From the cell containing the given text, extract its center point as (X, Y) coordinate. 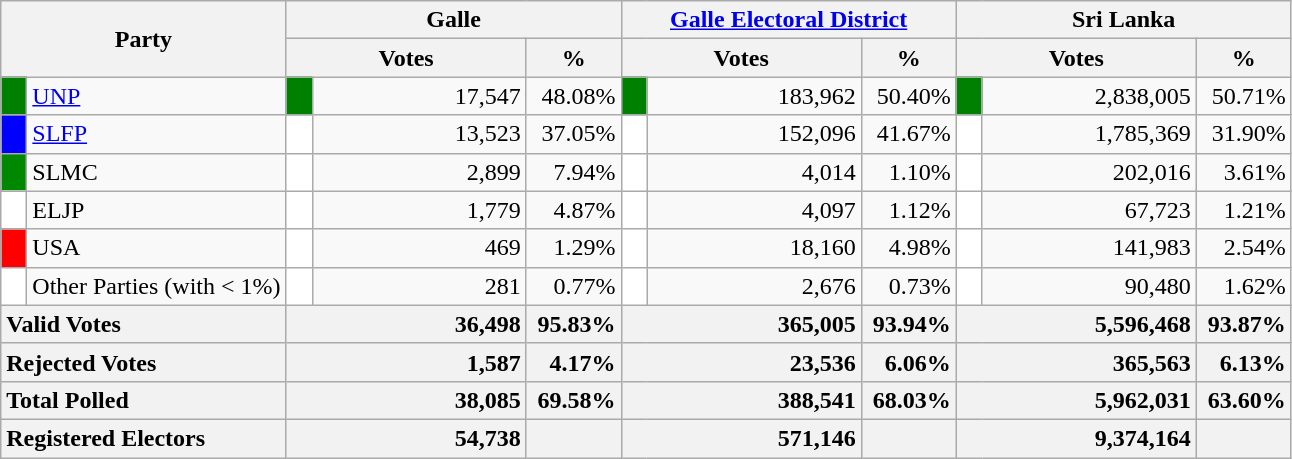
4.87% (574, 210)
38,085 (406, 400)
18,160 (754, 248)
183,962 (754, 96)
2.54% (1244, 248)
152,096 (754, 134)
0.73% (908, 286)
7.94% (574, 172)
469 (419, 248)
31.90% (1244, 134)
5,962,031 (1076, 400)
68.03% (908, 400)
Valid Votes (144, 324)
2,899 (419, 172)
69.58% (574, 400)
571,146 (741, 438)
Total Polled (144, 400)
17,547 (419, 96)
SLMC (156, 172)
95.83% (574, 324)
36,498 (406, 324)
Galle Electoral District (788, 20)
48.08% (574, 96)
1,587 (406, 362)
50.71% (1244, 96)
2,676 (754, 286)
365,563 (1076, 362)
54,738 (406, 438)
90,480 (1089, 286)
141,983 (1089, 248)
93.87% (1244, 324)
Sri Lanka (1124, 20)
3.61% (1244, 172)
388,541 (741, 400)
1,785,369 (1089, 134)
4.17% (574, 362)
202,016 (1089, 172)
USA (156, 248)
4,014 (754, 172)
UNP (156, 96)
Galle (454, 20)
1.10% (908, 172)
4.98% (908, 248)
1.12% (908, 210)
Rejected Votes (144, 362)
SLFP (156, 134)
9,374,164 (1076, 438)
63.60% (1244, 400)
1.62% (1244, 286)
Registered Electors (144, 438)
Other Parties (with < 1%) (156, 286)
13,523 (419, 134)
6.13% (1244, 362)
23,536 (741, 362)
281 (419, 286)
1.29% (574, 248)
37.05% (574, 134)
4,097 (754, 210)
0.77% (574, 286)
41.67% (908, 134)
365,005 (741, 324)
93.94% (908, 324)
1.21% (1244, 210)
ELJP (156, 210)
2,838,005 (1089, 96)
67,723 (1089, 210)
Party (144, 39)
1,779 (419, 210)
6.06% (908, 362)
50.40% (908, 96)
5,596,468 (1076, 324)
